Scan for the cell matching the given text and deliver its (X, Y) coordinate at center. 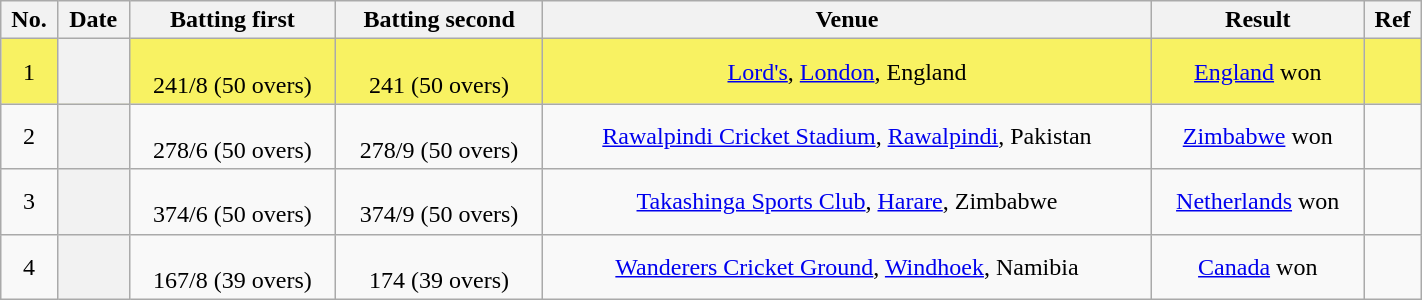
Canada won (1258, 266)
241/8 (50 overs) (232, 72)
Rawalpindi Cricket Stadium, Rawalpindi, Pakistan (846, 136)
3 (29, 202)
278/9 (50 overs) (440, 136)
Ref (1392, 20)
241 (50 overs) (440, 72)
4 (29, 266)
374/9 (50 overs) (440, 202)
No. (29, 20)
England won (1258, 72)
Takashinga Sports Club, Harare, Zimbabwe (846, 202)
2 (29, 136)
Result (1258, 20)
174 (39 overs) (440, 266)
Wanderers Cricket Ground, Windhoek, Namibia (846, 266)
278/6 (50 overs) (232, 136)
Date (93, 20)
Batting second (440, 20)
167/8 (39 overs) (232, 266)
Netherlands won (1258, 202)
374/6 (50 overs) (232, 202)
1 (29, 72)
Venue (846, 20)
Batting first (232, 20)
Zimbabwe won (1258, 136)
Lord's, London, England (846, 72)
